Capture the cell that displays the provided text and extract its [x, y] central coordinate. 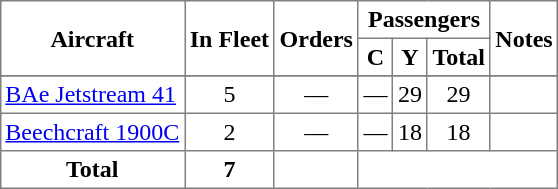
5 [229, 95]
2 [229, 132]
Y [410, 57]
Beechcraft 1900C [92, 132]
Notes [524, 38]
7 [229, 170]
C [375, 57]
BAe Jetstream 41 [92, 95]
Passengers [424, 20]
In Fleet [229, 38]
Orders [316, 38]
Aircraft [92, 38]
